Locate the cell with the specified text and output its [x, y] center coordinate. 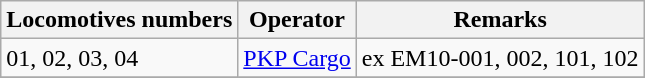
PKP Cargo [297, 58]
ex EM10-001, 002, 101, 102 [500, 58]
Remarks [500, 20]
Operator [297, 20]
01, 02, 03, 04 [120, 58]
Locomotives numbers [120, 20]
